Detect which cell encompasses the target text, then output its (x, y) center coordinate. 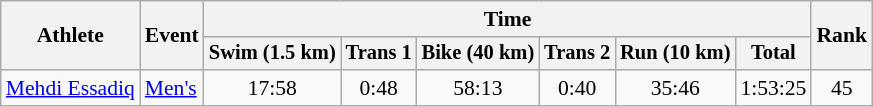
Swim (1.5 km) (272, 54)
45 (842, 88)
Bike (40 km) (478, 54)
0:48 (379, 88)
Run (10 km) (675, 54)
Time (508, 19)
Event (172, 36)
58:13 (478, 88)
17:58 (272, 88)
Mehdi Essadiq (70, 88)
Men's (172, 88)
Rank (842, 36)
0:40 (577, 88)
35:46 (675, 88)
1:53:25 (773, 88)
Trans 1 (379, 54)
Trans 2 (577, 54)
Athlete (70, 36)
Total (773, 54)
